For the text-containing cell, return its midpoint in (x, y) coordinate format. 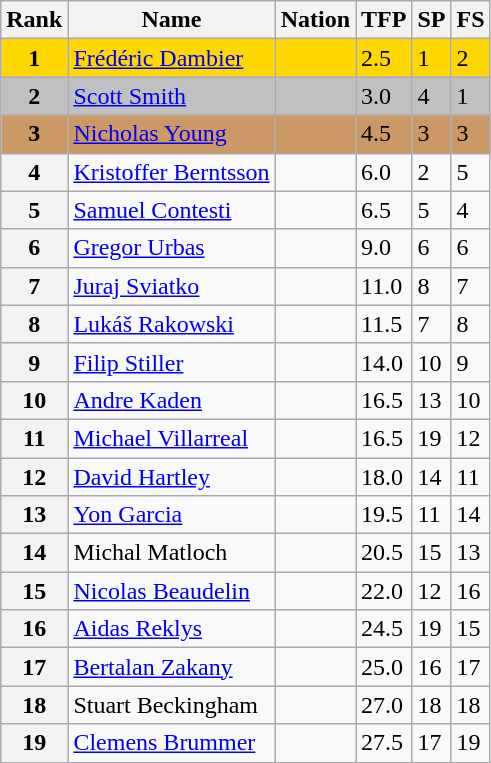
Michael Villarreal (172, 438)
Yon Garcia (172, 515)
24.5 (384, 629)
2.5 (384, 58)
Samuel Contesti (172, 210)
19.5 (384, 515)
22.0 (384, 591)
Frédéric Dambier (172, 58)
David Hartley (172, 477)
4.5 (384, 134)
6.0 (384, 172)
Stuart Beckingham (172, 705)
18.0 (384, 477)
Nation (315, 20)
11.5 (384, 324)
Juraj Sviatko (172, 286)
Rank (34, 20)
Scott Smith (172, 96)
Andre Kaden (172, 400)
Filip Stiller (172, 362)
Aidas Reklys (172, 629)
27.0 (384, 705)
Clemens Brummer (172, 743)
Kristoffer Berntsson (172, 172)
6.5 (384, 210)
SP (432, 20)
27.5 (384, 743)
TFP (384, 20)
11.0 (384, 286)
3.0 (384, 96)
9.0 (384, 248)
Nicolas Beaudelin (172, 591)
Gregor Urbas (172, 248)
14.0 (384, 362)
FS (470, 20)
Nicholas Young (172, 134)
Lukáš Rakowski (172, 324)
Name (172, 20)
Michal Matloch (172, 553)
Bertalan Zakany (172, 667)
25.0 (384, 667)
20.5 (384, 553)
